Locate the cell with the specified text and output its (x, y) center coordinate. 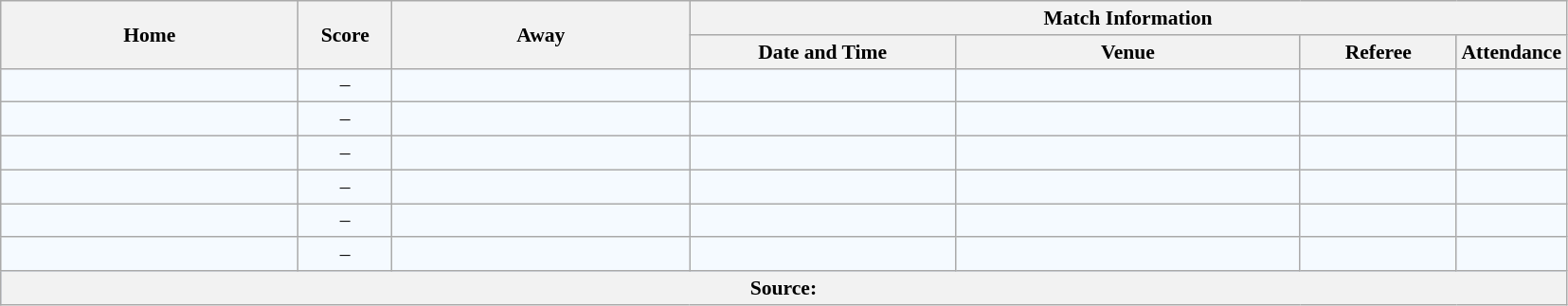
Score (345, 34)
Source: (784, 288)
Match Information (1127, 18)
Referee (1378, 52)
Venue (1128, 52)
Attendance (1511, 52)
Date and Time (822, 52)
Away (541, 34)
Home (150, 34)
